Find where the given text appears and provide that cell's center as [x, y] coordinate. 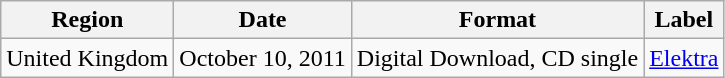
United Kingdom [88, 58]
Region [88, 20]
Format [497, 20]
October 10, 2011 [262, 58]
Digital Download, CD single [497, 58]
Date [262, 20]
Label [684, 20]
Elektra [684, 58]
